For the text-containing cell, return its midpoint in [X, Y] coordinate format. 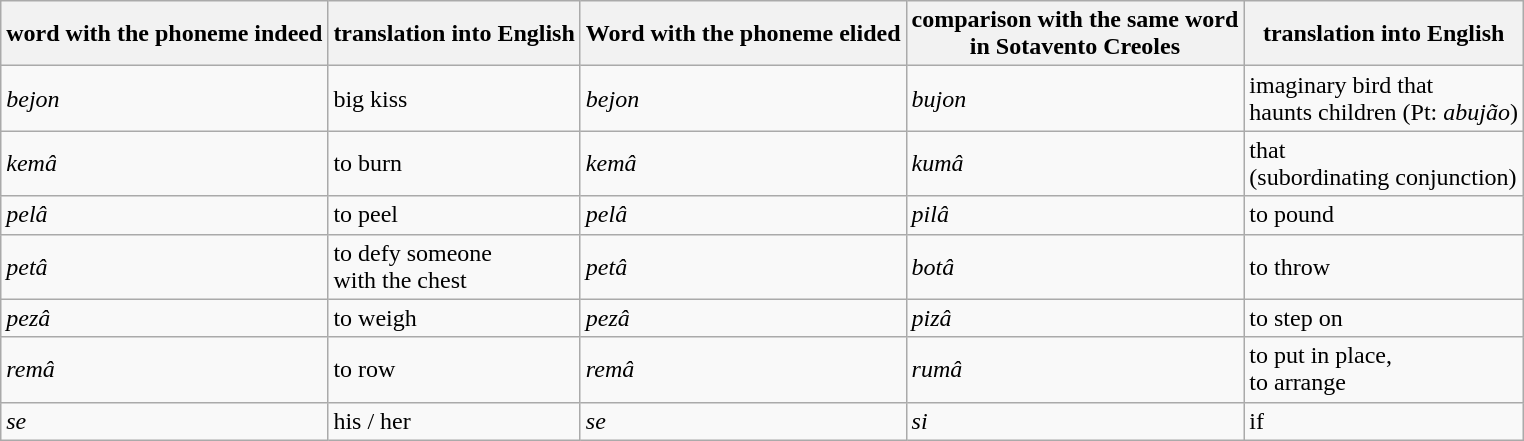
his / her [454, 421]
to pound [1384, 215]
to weigh [454, 318]
to step on [1384, 318]
to peel [454, 215]
to throw [1384, 266]
to defy someonewith the chest [454, 266]
pizâ [1075, 318]
if [1384, 421]
imaginary bird thathaunts children (Pt: abujão) [1384, 98]
that(subordinating conjunction) [1384, 164]
to burn [454, 164]
bujon [1075, 98]
kumâ [1075, 164]
botâ [1075, 266]
pilâ [1075, 215]
to row [454, 370]
comparison with the same wordin Sotavento Creoles [1075, 34]
rumâ [1075, 370]
big kiss [454, 98]
to put in place,to arrange [1384, 370]
Word with the phoneme elided [743, 34]
si [1075, 421]
word with the phoneme indeed [164, 34]
